Determine the [x, y] coordinate at the center of the cell enclosing the given text.  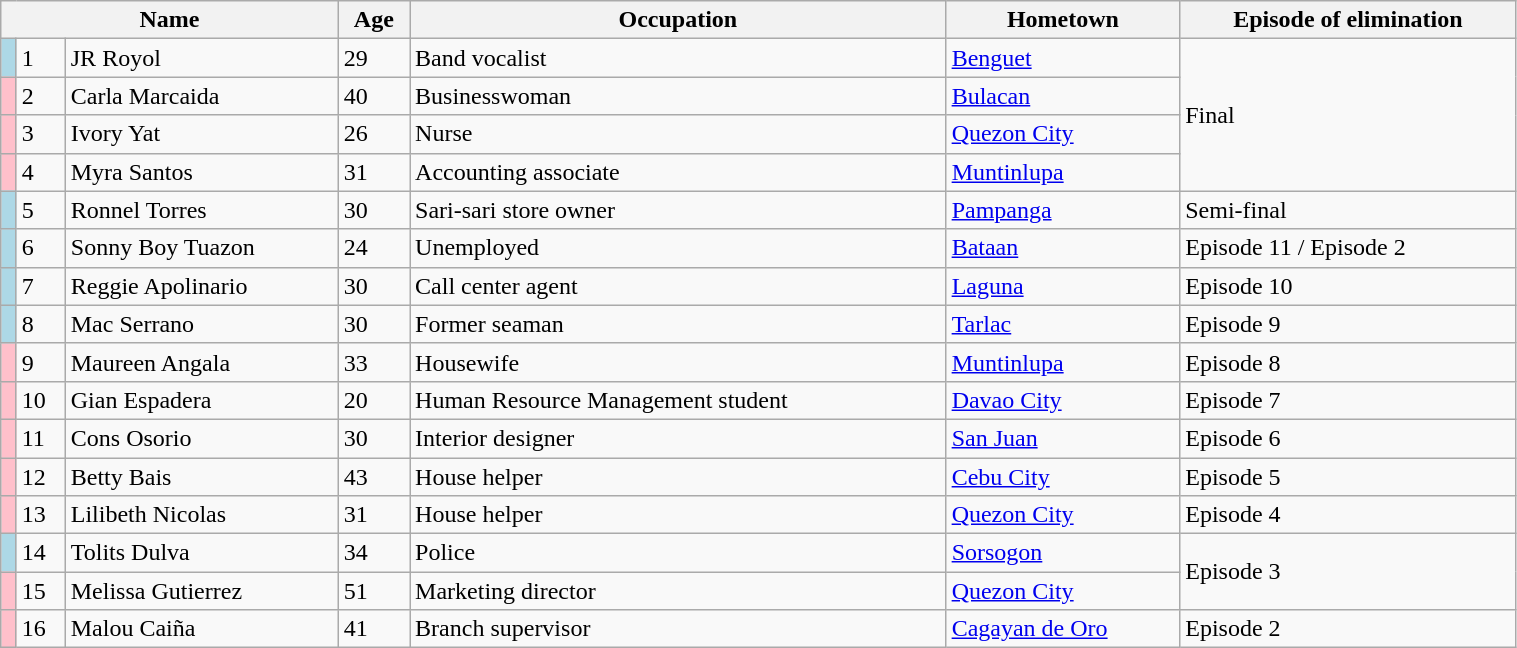
3 [40, 134]
43 [374, 477]
Episode 7 [1348, 400]
7 [40, 286]
26 [374, 134]
Name [170, 20]
Episode 4 [1348, 515]
9 [40, 362]
Call center agent [678, 286]
Band vocalist [678, 58]
Malou Caiña [202, 629]
Episode 6 [1348, 438]
Sorsogon [1063, 553]
Mac Serrano [202, 324]
Ronnel Torres [202, 210]
Nurse [678, 134]
33 [374, 362]
13 [40, 515]
Accounting associate [678, 172]
Human Resource Management student [678, 400]
Reggie Apolinario [202, 286]
Marketing director [678, 591]
Maureen Angala [202, 362]
Cagayan de Oro [1063, 629]
Hometown [1063, 20]
Gian Espadera [202, 400]
29 [374, 58]
Episode 2 [1348, 629]
Cons Osorio [202, 438]
Episode of elimination [1348, 20]
8 [40, 324]
Tolits Dulva [202, 553]
Episode 10 [1348, 286]
Cebu City [1063, 477]
Davao City [1063, 400]
5 [40, 210]
Melissa Gutierrez [202, 591]
Lilibeth Nicolas [202, 515]
Benguet [1063, 58]
Police [678, 553]
14 [40, 553]
JR Royol [202, 58]
34 [374, 553]
Carla Marcaida [202, 96]
Ivory Yat [202, 134]
6 [40, 248]
Episode 9 [1348, 324]
40 [374, 96]
Tarlac [1063, 324]
Unemployed [678, 248]
Businesswoman [678, 96]
4 [40, 172]
Final [1348, 115]
Bulacan [1063, 96]
15 [40, 591]
10 [40, 400]
Housewife [678, 362]
Episode 11 / Episode 2 [1348, 248]
1 [40, 58]
Episode 3 [1348, 572]
24 [374, 248]
51 [374, 591]
Myra Santos [202, 172]
41 [374, 629]
11 [40, 438]
Episode 5 [1348, 477]
20 [374, 400]
San Juan [1063, 438]
Bataan [1063, 248]
Branch supervisor [678, 629]
Betty Bais [202, 477]
Occupation [678, 20]
Semi-final [1348, 210]
Former seaman [678, 324]
Sonny Boy Tuazon [202, 248]
Sari-sari store owner [678, 210]
Age [374, 20]
Laguna [1063, 286]
Episode 8 [1348, 362]
2 [40, 96]
16 [40, 629]
12 [40, 477]
Interior designer [678, 438]
Pampanga [1063, 210]
